Return [x, y] of the center of cell containing provided text 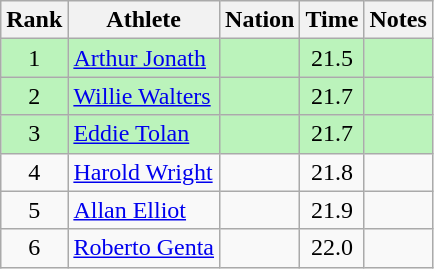
Harold Wright [144, 172]
2 [34, 96]
Eddie Tolan [144, 134]
1 [34, 58]
Nation [260, 20]
Arthur Jonath [144, 58]
Willie Walters [144, 96]
Time [332, 20]
21.5 [332, 58]
4 [34, 172]
21.9 [332, 210]
Athlete [144, 20]
5 [34, 210]
6 [34, 248]
Rank [34, 20]
Notes [398, 20]
Roberto Genta [144, 248]
Allan Elliot [144, 210]
3 [34, 134]
21.8 [332, 172]
22.0 [332, 248]
